Locate the cell with the specified text and output its (X, Y) center coordinate. 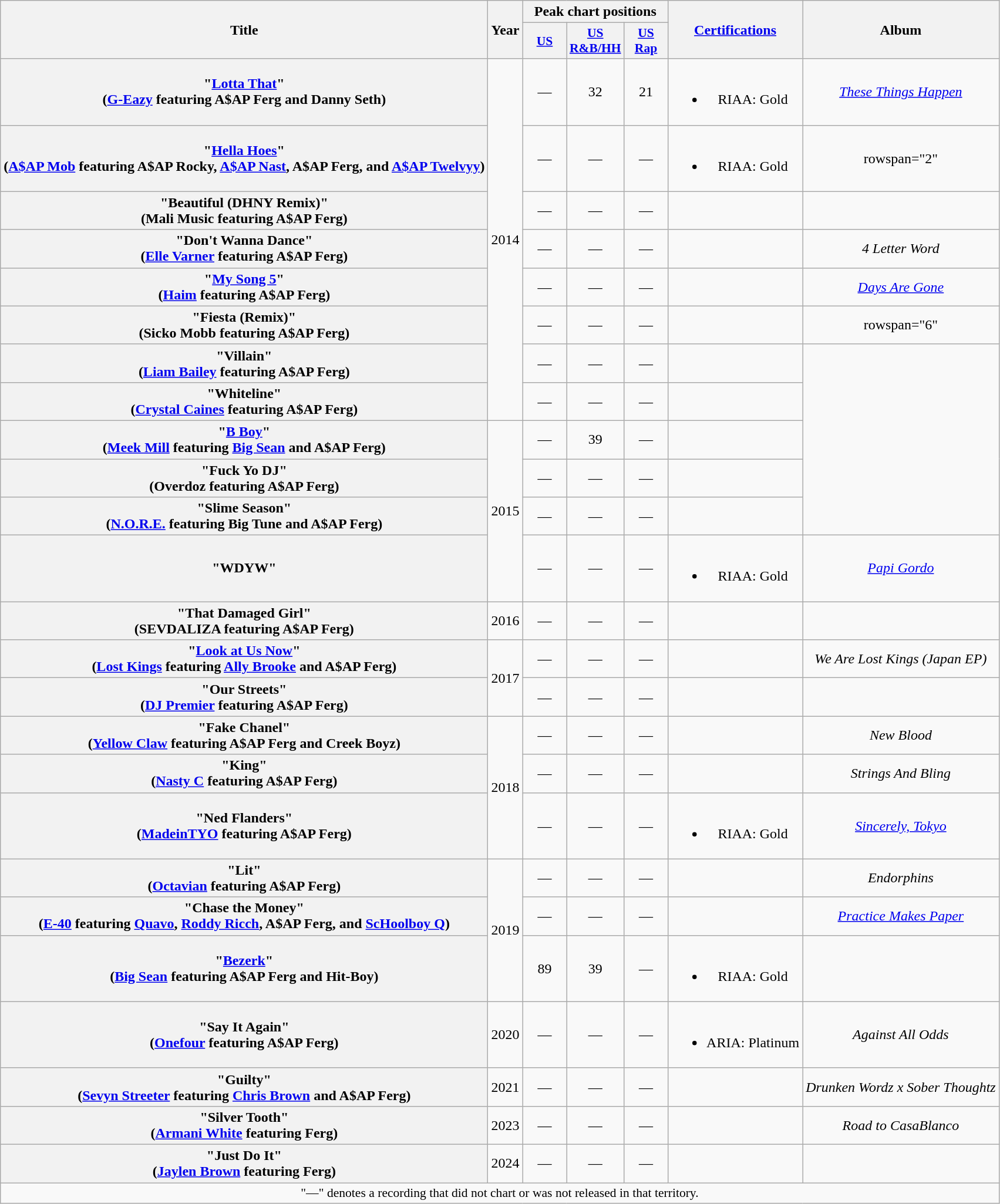
"Say It Again"(Onefour featuring A$AP Ferg) (244, 1034)
"Look at Us Now"(Lost Kings featuring Ally Brooke and A$AP Ferg) (244, 659)
"Fiesta (Remix)"(Sicko Mobb featuring A$AP Ferg) (244, 325)
New Blood (901, 735)
"Just Do It"(Jaylen Brown featuring Ferg) (244, 1163)
"B Boy"(Meek Mill featuring Big Sean and A$AP Ferg) (244, 439)
2016 (505, 621)
Against All Odds (901, 1034)
"Hella Hoes"(A$AP Mob featuring A$AP Rocky, A$AP Nast, A$AP Ferg, and A$AP Twelvyy) (244, 158)
US R&B/HH (595, 41)
2015 (505, 511)
2021 (505, 1087)
"Fake Chanel"(Yellow Claw featuring A$AP Ferg and Creek Boyz) (244, 735)
ARIA: Platinum (735, 1034)
4 Letter Word (901, 249)
"My Song 5"(Haim featuring A$AP Ferg) (244, 286)
Road to CasaBlanco (901, 1125)
"That Damaged Girl"(SEVDALIZA featuring A$AP Ferg) (244, 621)
"Bezerk"(Big Sean featuring A$AP Ferg and Hit-Boy) (244, 969)
Practice Makes Paper (901, 916)
2019 (505, 930)
Drunken Wordz x Sober Thoughtz (901, 1087)
"Silver Tooth"(Armani White featuring Ferg) (244, 1125)
"Ned Flanders"(MadeinTYO featuring A$AP Ferg) (244, 825)
Certifications (735, 29)
We Are Lost Kings (Japan EP) (901, 659)
21 (646, 92)
2024 (505, 1163)
2023 (505, 1125)
Sincerely, Tokyo (901, 825)
"Guilty"(Sevyn Streeter featuring Chris Brown and A$AP Ferg) (244, 1087)
Papi Gordo (901, 568)
"Beautiful (DHNY Remix)"(Mali Music featuring A$AP Ferg) (244, 210)
"Whiteline"(Crystal Caines featuring A$AP Ferg) (244, 402)
Year (505, 29)
US Rap (646, 41)
"WDYW" (244, 568)
US (545, 41)
"King"(Nasty C featuring A$AP Ferg) (244, 774)
89 (545, 969)
Peak chart positions (595, 12)
2018 (505, 788)
Strings And Bling (901, 774)
Endorphins (901, 878)
Album (901, 29)
"Lit"(Octavian featuring A$AP Ferg) (244, 878)
Title (244, 29)
2014 (505, 240)
rowspan="2" (901, 158)
2020 (505, 1034)
"Lotta That"(G-Eazy featuring A$AP Ferg and Danny Seth) (244, 92)
"Our Streets"(DJ Premier featuring A$AP Ferg) (244, 697)
2017 (505, 678)
"Villain"(Liam Bailey featuring A$AP Ferg) (244, 363)
rowspan="6" (901, 325)
"Don't Wanna Dance"(Elle Varner featuring A$AP Ferg) (244, 249)
Days Are Gone (901, 286)
"—" denotes a recording that did not chart or was not released in that territory. (500, 1193)
32 (595, 92)
"Fuck Yo DJ"(Overdoz featuring A$AP Ferg) (244, 478)
These Things Happen (901, 92)
"Chase the Money"(E-40 featuring Quavo, Roddy Ricch, A$AP Ferg, and ScHoolboy Q) (244, 916)
"Slime Season"(N.O.R.E. featuring Big Tune and A$AP Ferg) (244, 517)
